Determine the [x, y] coordinate at the center of the cell enclosing the given text.  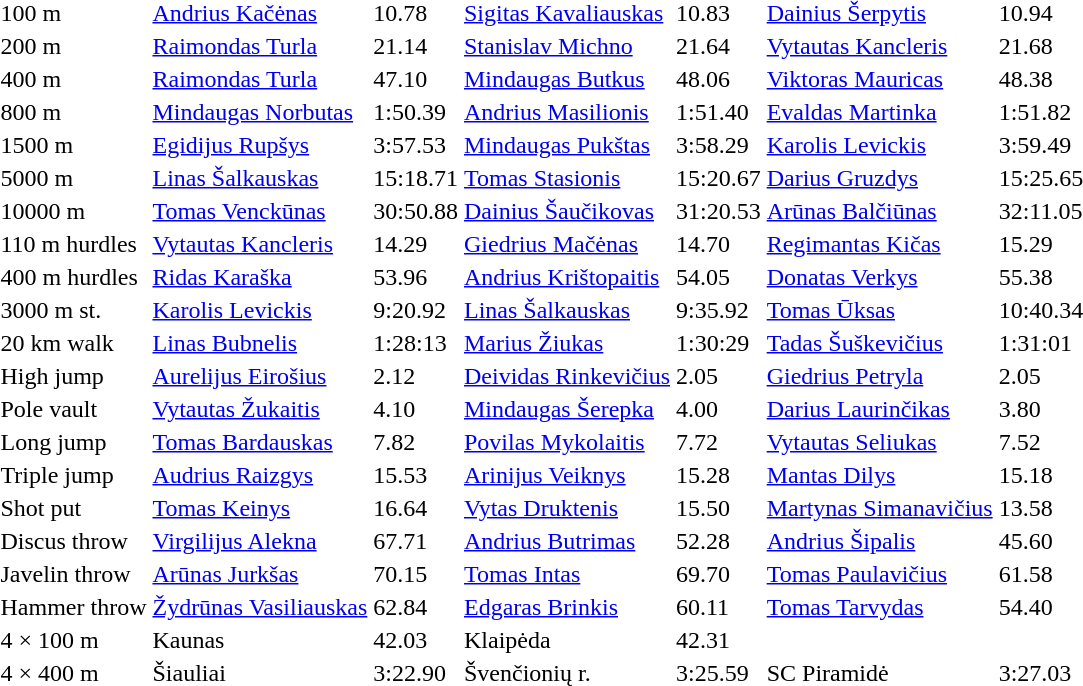
4.00 [718, 409]
Evaldas Martinka [880, 112]
Tomas Bardauskas [260, 442]
1:30:29 [718, 343]
Tomas Paulavičius [880, 574]
70.15 [416, 574]
Mindaugas Pukštas [568, 145]
15:18.71 [416, 178]
15:20.67 [718, 178]
3:58.29 [718, 145]
15.28 [718, 475]
48.06 [718, 79]
Mindaugas Norbutas [260, 112]
21.64 [718, 46]
Viktoras Mauricas [880, 79]
14.29 [416, 244]
Regimantas Kičas [880, 244]
Darius Laurinčikas [880, 409]
Tomas Intas [568, 574]
62.84 [416, 607]
1:51.40 [718, 112]
42.31 [718, 640]
Giedrius Mačėnas [568, 244]
Marius Žiukas [568, 343]
9:20.92 [416, 310]
4.10 [416, 409]
Tomas Ūksas [880, 310]
Edgaras Brinkis [568, 607]
Tadas Šuškevičius [880, 343]
Virgilijus Alekna [260, 541]
1:50.39 [416, 112]
Mindaugas Šerepka [568, 409]
16.64 [416, 508]
Andrius Butrimas [568, 541]
Tomas Keinys [260, 508]
Dainius Šaučikovas [568, 211]
Stanislav Michno [568, 46]
Darius Gruzdys [880, 178]
42.03 [416, 640]
60.11 [718, 607]
Kaunas [260, 640]
Arūnas Jurkšas [260, 574]
Mindaugas Butkus [568, 79]
Andrius Šipalis [880, 541]
7.82 [416, 442]
7.72 [718, 442]
Povilas Mykolaitis [568, 442]
Deividas Rinkevičius [568, 376]
Vytautas Seliukas [880, 442]
54.05 [718, 277]
Tomas Stasionis [568, 178]
Žydrūnas Vasiliauskas [260, 607]
2.12 [416, 376]
Linas Bubnelis [260, 343]
Andrius Masilionis [568, 112]
Klaipėda [568, 640]
Tomas Tarvydas [880, 607]
Vytautas Žukaitis [260, 409]
Mantas Dilys [880, 475]
Arūnas Balčiūnas [880, 211]
52.28 [718, 541]
53.96 [416, 277]
31:20.53 [718, 211]
15.50 [718, 508]
Giedrius Petryla [880, 376]
3:57.53 [416, 145]
2.05 [718, 376]
69.70 [718, 574]
Donatas Verkys [880, 277]
67.71 [416, 541]
Aurelijus Eirošius [260, 376]
Audrius Raizgys [260, 475]
14.70 [718, 244]
47.10 [416, 79]
Vytas Druktenis [568, 508]
1:28:13 [416, 343]
Martynas Simanavičius [880, 508]
Tomas Venckūnas [260, 211]
21.14 [416, 46]
Ridas Karaška [260, 277]
30:50.88 [416, 211]
9:35.92 [718, 310]
Egidijus Rupšys [260, 145]
Andrius Krištopaitis [568, 277]
15.53 [416, 475]
Arinijus Veiknys [568, 475]
